Scan for the cell matching the given text and deliver its [X, Y] coordinate at center. 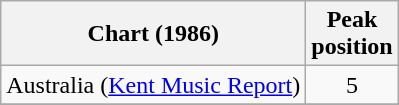
5 [352, 85]
Peakposition [352, 34]
Chart (1986) [154, 34]
Australia (Kent Music Report) [154, 85]
